Determine the (X, Y) coordinate at the center of the cell enclosing the given text.  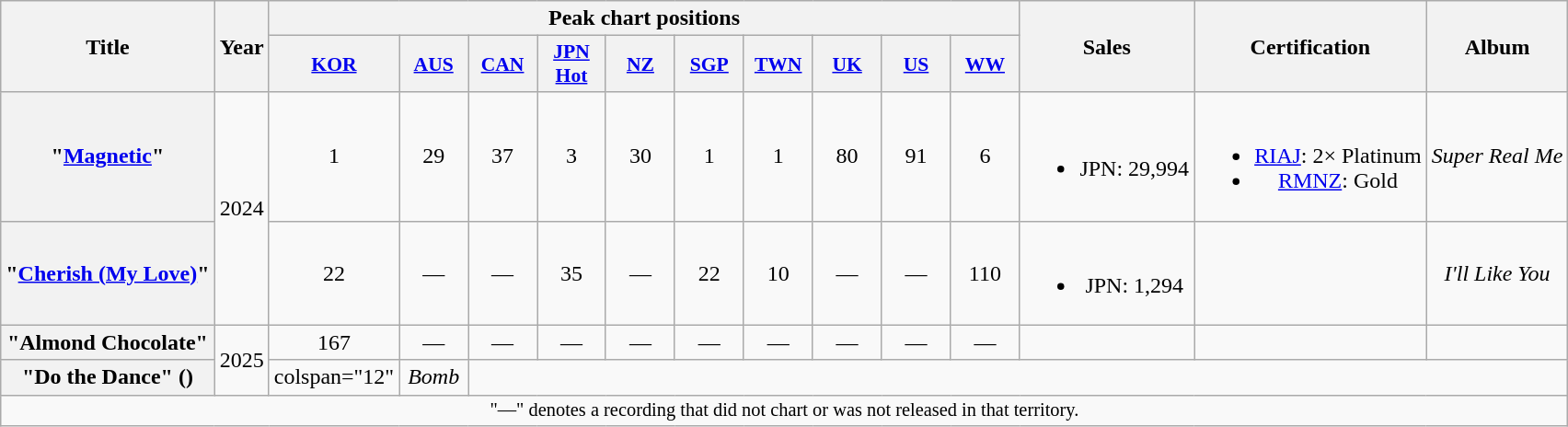
2024 (241, 208)
167 (334, 342)
Peak chart positions (644, 18)
colspan="12" (334, 377)
"Cherish (My Love)" (108, 272)
"—" denotes a recording that did not chart or was not released in that territory. (784, 410)
37 (502, 156)
CAN (502, 64)
Super Real Me (1497, 156)
110 (985, 272)
JPNHot (572, 64)
Sales (1107, 46)
RIAJ: 2× PlatinumRMNZ: Gold (1310, 156)
Certification (1310, 46)
TWN (778, 64)
Title (108, 46)
JPN: 29,994 (1107, 156)
6 (985, 156)
KOR (334, 64)
10 (778, 272)
SGP (709, 64)
29 (434, 156)
30 (640, 156)
Album (1497, 46)
WW (985, 64)
"Magnetic" (108, 156)
2025 (241, 360)
80 (847, 156)
Bomb (434, 377)
91 (917, 156)
I'll Like You (1497, 272)
3 (572, 156)
UK (847, 64)
Year (241, 46)
US (917, 64)
JPN: 1,294 (1107, 272)
35 (572, 272)
NZ (640, 64)
"Almond Chocolate" (108, 342)
"Do the Dance" () (108, 377)
AUS (434, 64)
